Return the [X, Y] coordinate for the center point of the cell that contains the specified text.  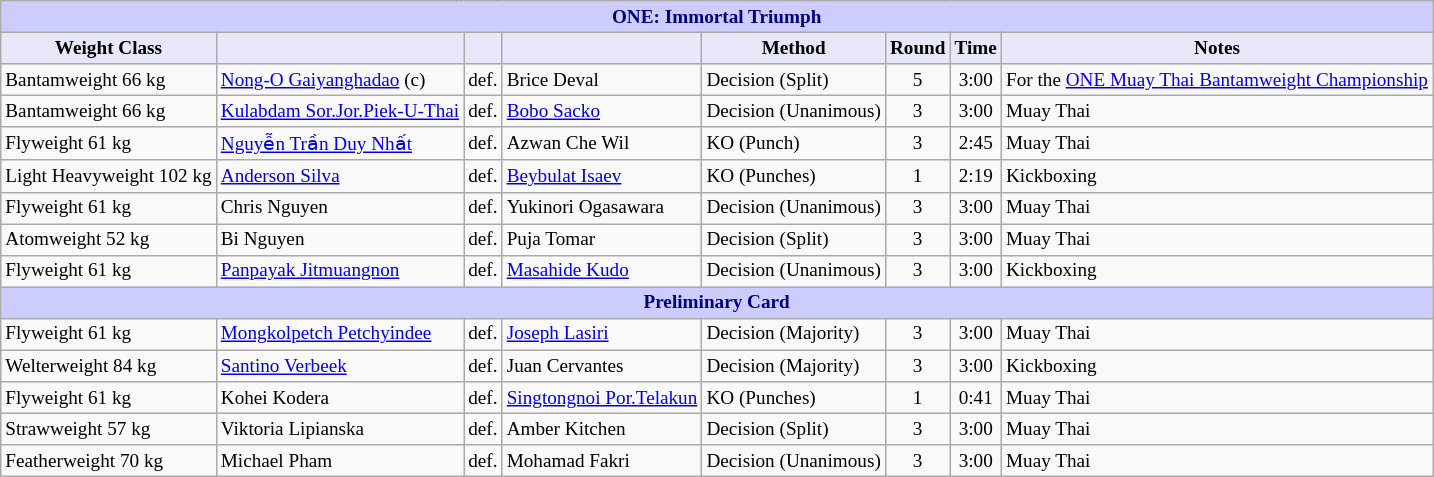
Round [918, 48]
Azwan Che Wil [602, 144]
For the ONE Muay Thai Bantamweight Championship [1216, 80]
Kohei Kodera [340, 398]
2:19 [976, 176]
Nguyễn Trần Duy Nhất [340, 144]
Featherweight 70 kg [108, 461]
Viktoria Lipianska [340, 429]
Beybulat Isaev [602, 176]
Atomweight 52 kg [108, 240]
Strawweight 57 kg [108, 429]
Method [794, 48]
Light Heavyweight 102 kg [108, 176]
Nong-O Gaiyanghadao (c) [340, 80]
Amber Kitchen [602, 429]
Brice Deval [602, 80]
Masahide Kudo [602, 271]
Welterweight 84 kg [108, 366]
Mongkolpetch Petchyindee [340, 334]
Panpayak Jitmuangnon [340, 271]
Joseph Lasiri [602, 334]
Weight Class [108, 48]
5 [918, 80]
Puja Tomar [602, 240]
0:41 [976, 398]
Singtongnoi Por.Telakun [602, 398]
Yukinori Ogasawara [602, 208]
Bi Nguyen [340, 240]
Santino Verbeek [340, 366]
ONE: Immortal Triumph [717, 17]
Notes [1216, 48]
Juan Cervantes [602, 366]
Kulabdam Sor.Jor.Piek-U-Thai [340, 111]
Anderson Silva [340, 176]
Chris Nguyen [340, 208]
2:45 [976, 144]
KO (Punch) [794, 144]
Michael Pham [340, 461]
Mohamad Fakri [602, 461]
Bobo Sacko [602, 111]
Preliminary Card [717, 303]
Time [976, 48]
